Extract the [X, Y] coordinate from the center of the cell holding the provided text.  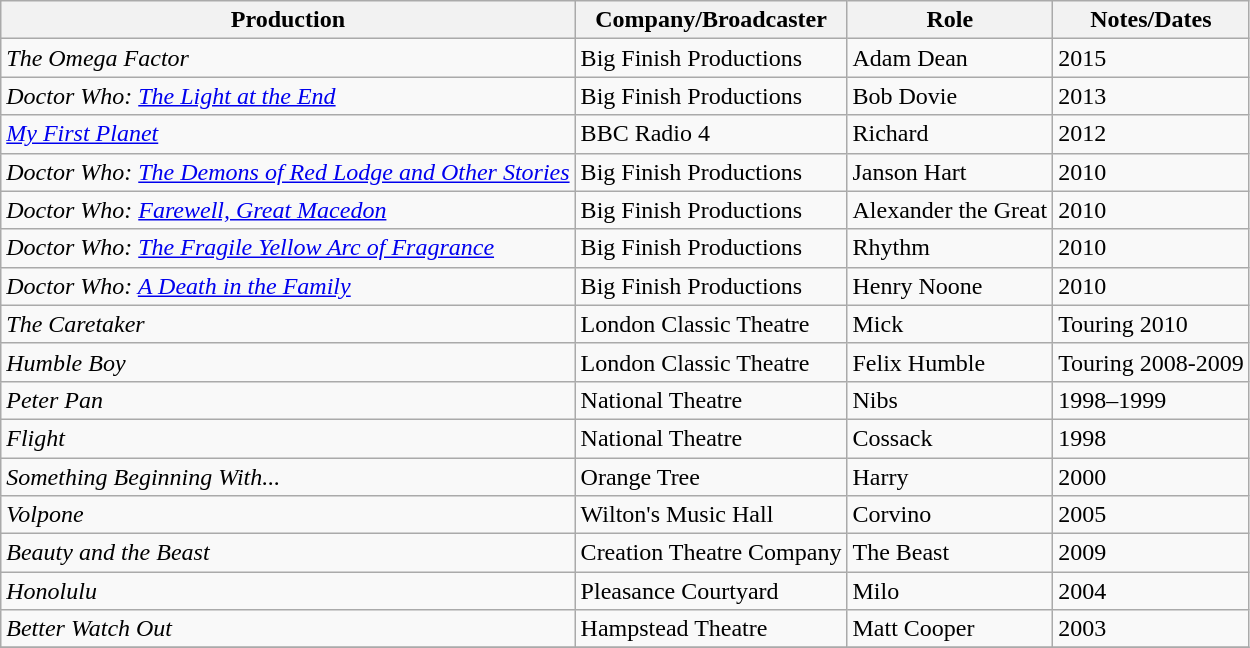
Notes/Dates [1152, 20]
Cossack [950, 438]
Doctor Who: A Death in the Family [288, 286]
The Beast [950, 553]
The Omega Factor [288, 58]
Flight [288, 438]
2000 [1152, 477]
Janson Hart [950, 172]
The Caretaker [288, 324]
Doctor Who: The Light at the End [288, 96]
Production [288, 20]
Touring 2010 [1152, 324]
Better Watch Out [288, 629]
Peter Pan [288, 400]
Beauty and the Beast [288, 553]
BBC Radio 4 [711, 134]
Mick [950, 324]
Alexander the Great [950, 210]
Wilton's Music Hall [711, 515]
Harry [950, 477]
Humble Boy [288, 362]
Matt Cooper [950, 629]
Creation Theatre Company [711, 553]
Rhythm [950, 248]
My First Planet [288, 134]
Henry Noone [950, 286]
Bob Dovie [950, 96]
Touring 2008-2009 [1152, 362]
Volpone [288, 515]
2005 [1152, 515]
Doctor Who: The Demons of Red Lodge and Other Stories [288, 172]
Something Beginning With... [288, 477]
2004 [1152, 591]
1998 [1152, 438]
Doctor Who: Farewell, Great Macedon [288, 210]
2009 [1152, 553]
Role [950, 20]
Adam Dean [950, 58]
Orange Tree [711, 477]
Felix Humble [950, 362]
Corvino [950, 515]
1998–1999 [1152, 400]
Richard [950, 134]
Hampstead Theatre [711, 629]
2015 [1152, 58]
Company/Broadcaster [711, 20]
Nibs [950, 400]
Pleasance Courtyard [711, 591]
Doctor Who: The Fragile Yellow Arc of Fragrance [288, 248]
2013 [1152, 96]
Honolulu [288, 591]
2003 [1152, 629]
2012 [1152, 134]
Milo [950, 591]
